Capture the cell that displays the provided text and extract its (x, y) central coordinate. 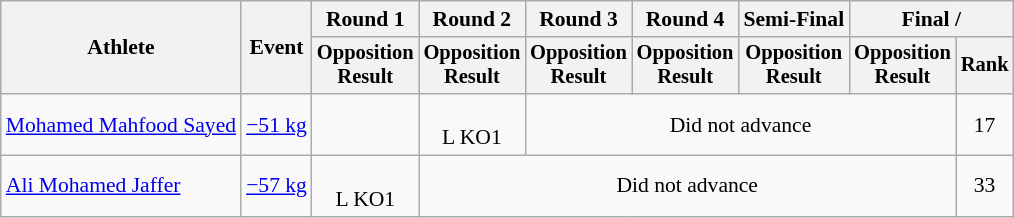
−57 kg (276, 186)
−51 kg (276, 124)
Semi-Final (794, 19)
Round 4 (686, 19)
17 (985, 124)
Round 2 (472, 19)
Final / (931, 19)
Event (276, 48)
Round 3 (578, 19)
Ali Mohamed Jaffer (121, 186)
Mohamed Mahfood Sayed (121, 124)
33 (985, 186)
Rank (985, 66)
Athlete (121, 48)
Round 1 (366, 19)
